For the text-containing cell, return its midpoint in [X, Y] coordinate format. 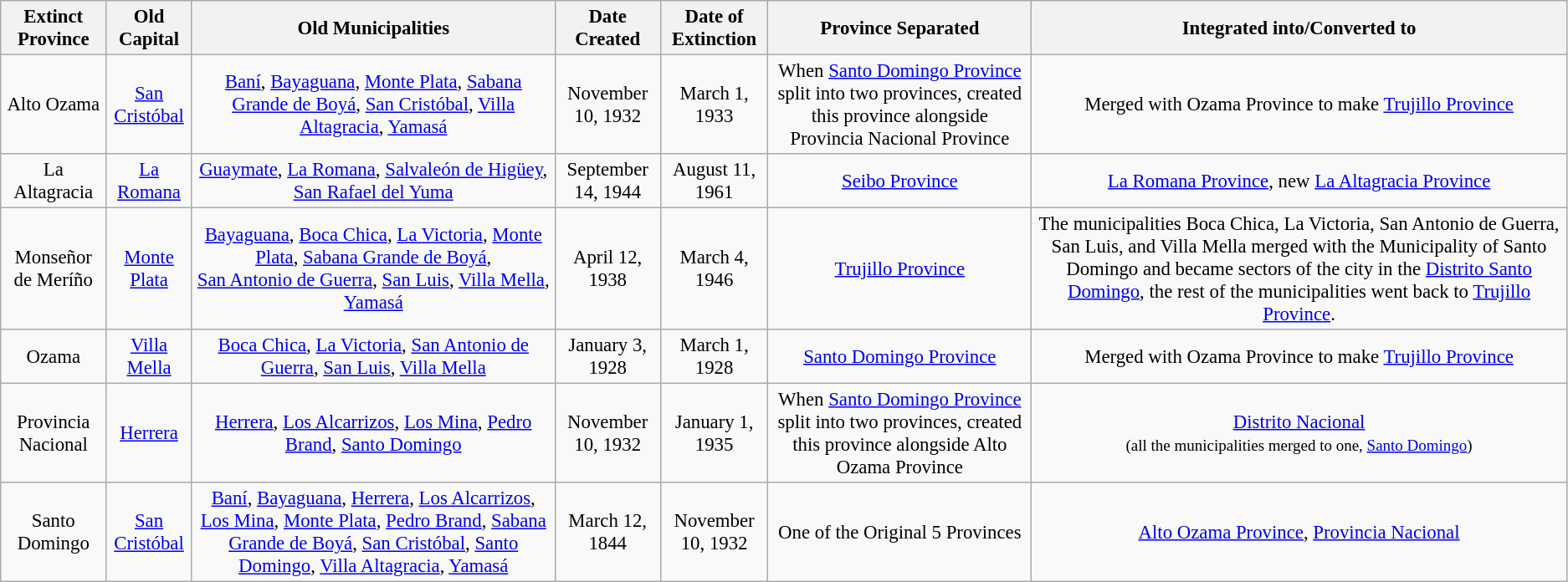
San Cristóbal [149, 105]
Integrated into/Converted to [1299, 28]
Guaymate, La Romana, Salvaleón de Higüey, San Rafael del Yuma [373, 181]
Boca Chica, La Victoria, San Antonio de Guerra, San Luis, Villa Mella [373, 356]
March 1, 1933 [715, 105]
Baní, Bayaguana, Monte Plata, Sabana Grande de Boyá, San Cristóbal, Villa Altagracia, Yamasá [373, 105]
Herrera [149, 433]
January 3, 1928 [607, 356]
January 1, 1935 [715, 433]
August 11, 1961 [715, 181]
March 1, 1928 [715, 356]
Provincia Nacional [54, 433]
March 4, 1946 [715, 269]
Monseñor de Meríño [54, 269]
Monte Plata [149, 269]
La Altagracia [54, 181]
Seibo Province [900, 181]
La Romana [149, 181]
Santo Domingo Province [900, 356]
Villa Mella [149, 356]
When Santo Domingo Province split into two provinces, created this province alongside Alto Ozama Province [900, 433]
Date Created [607, 28]
Trujillo Province [900, 269]
Date of Extinction [715, 28]
Province Separated [900, 28]
Bayaguana, Boca Chica, La Victoria, Monte Plata, Sabana Grande de Boyá,San Antonio de Guerra, San Luis, Villa Mella, Yamasá [373, 269]
September 14, 1944 [607, 181]
La Romana Province, new La Altagracia Province [1299, 181]
Old Capital [149, 28]
Ozama [54, 356]
Extinct Province [54, 28]
Distrito Nacional(all the municipalities merged to one, Santo Domingo) [1299, 433]
When Santo Domingo Province split into two provinces, created this province alongside Provincia Nacional Province [900, 105]
Herrera, Los Alcarrizos, Los Mina, Pedro Brand, Santo Domingo [373, 433]
Alto Ozama [54, 105]
April 12, 1938 [607, 269]
Old Municipalities [373, 28]
